Detect which cell encompasses the target text, then output its [x, y] center coordinate. 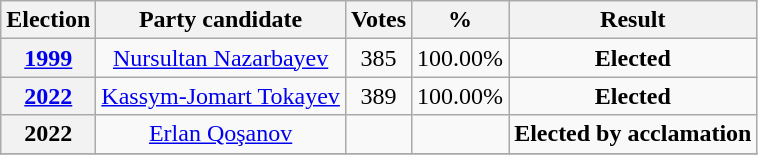
Nursultan Nazarbayev [221, 58]
Party candidate [221, 20]
385 [378, 58]
1999 [48, 58]
389 [378, 96]
Erlan Qoşanov [221, 134]
Kassym-Jomart Tokayev [221, 96]
Votes [378, 20]
Result [633, 20]
Election [48, 20]
% [460, 20]
Elected by acclamation [633, 134]
